Return the [X, Y] coordinate for the center point of the cell that contains the specified text.  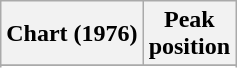
Chart (1976) [72, 34]
Peakposition [189, 34]
